Locate the cell with the specified text and output its (x, y) center coordinate. 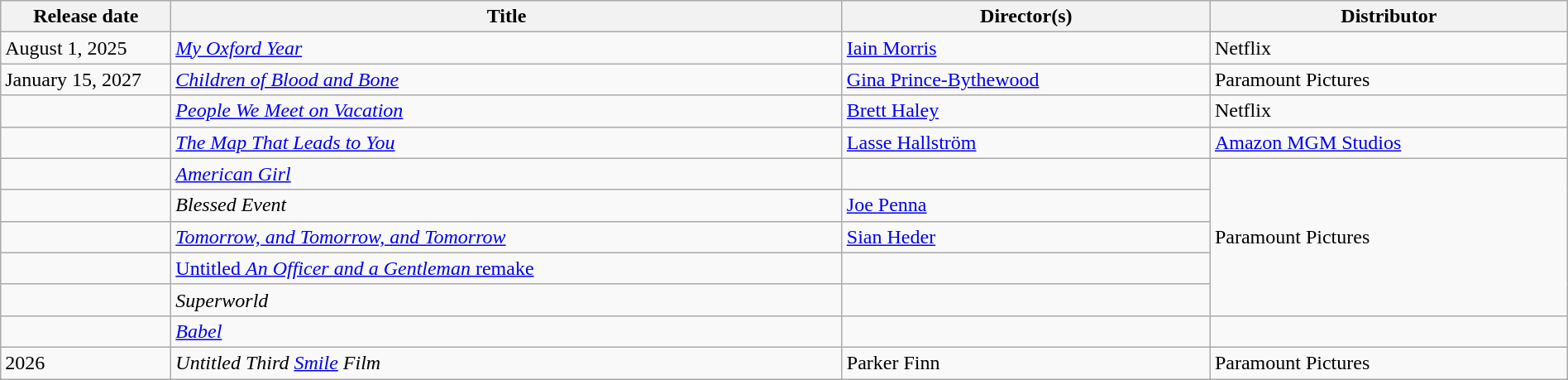
Lasse Hallström (1025, 142)
Release date (86, 17)
Sian Heder (1025, 237)
Tomorrow, and Tomorrow, and Tomorrow (507, 237)
Untitled Third Smile Film (507, 363)
Parker Finn (1025, 363)
Untitled An Officer and a Gentleman remake (507, 268)
Children of Blood and Bone (507, 79)
American Girl (507, 174)
Director(s) (1025, 17)
August 1, 2025 (86, 48)
Amazon MGM Studios (1389, 142)
My Oxford Year (507, 48)
Distributor (1389, 17)
Title (507, 17)
Superworld (507, 300)
January 15, 2027 (86, 79)
The Map That Leads to You (507, 142)
Joe Penna (1025, 205)
2026 (86, 363)
Babel (507, 331)
Gina Prince-Bythewood (1025, 79)
People We Meet on Vacation (507, 111)
Iain Morris (1025, 48)
Blessed Event (507, 205)
Brett Haley (1025, 111)
